Identify which cell holds the provided text, then report its [x, y] central coordinate. 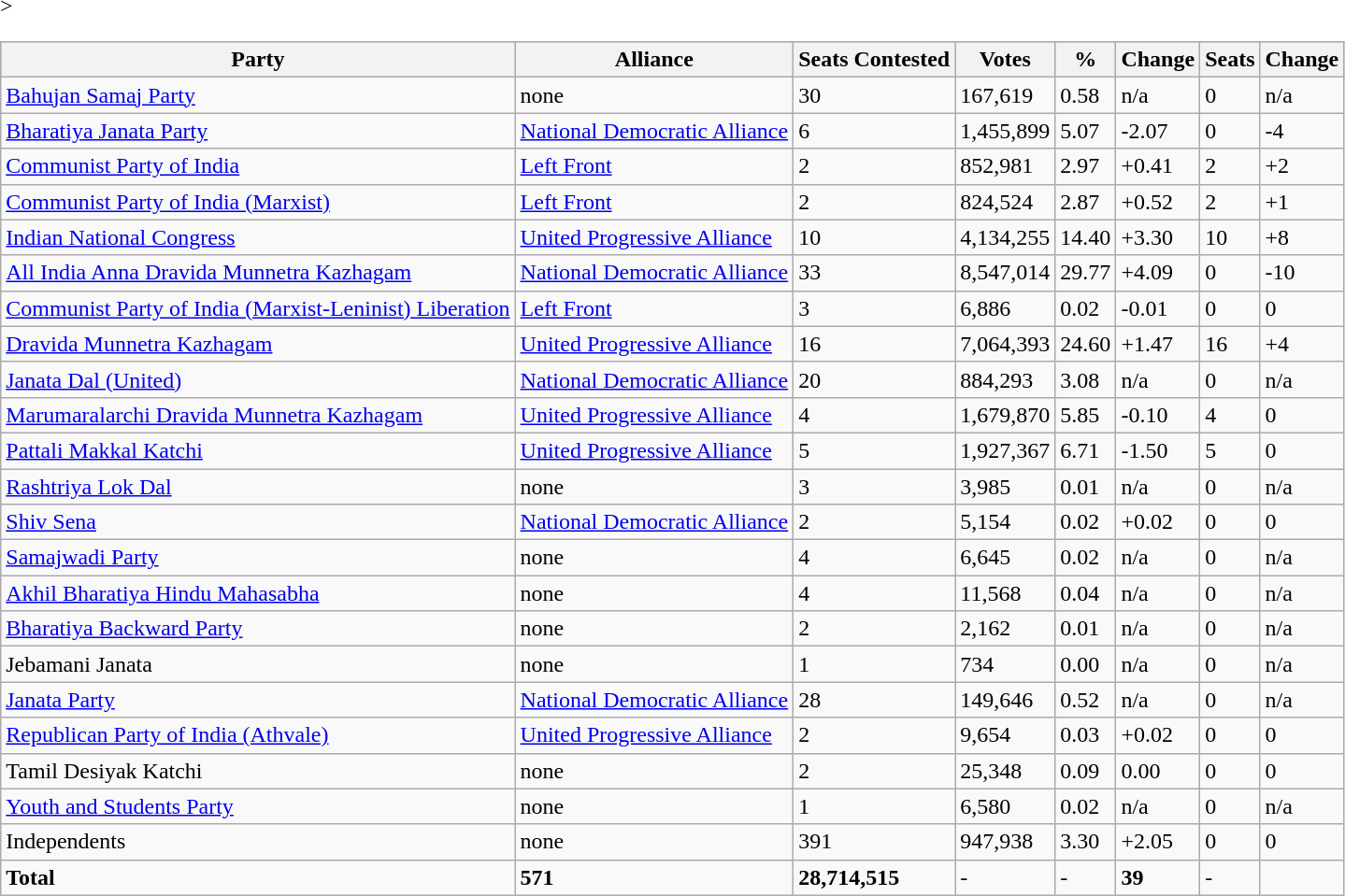
Communist Party of India [258, 166]
+8 [1302, 237]
+2 [1302, 166]
4,134,255 [1006, 237]
1,927,367 [1006, 450]
Bharatiya Backward Party [258, 629]
6,645 [1006, 558]
33 [875, 273]
Independents [258, 842]
Republican Party of India (Athvale) [258, 735]
6.71 [1086, 450]
-2.07 [1158, 131]
+0.41 [1158, 166]
Tamil Desiyak Katchi [258, 771]
14.40 [1086, 237]
3,985 [1006, 487]
9,654 [1006, 735]
884,293 [1006, 379]
852,981 [1006, 166]
149,646 [1006, 700]
Shiv Sena [258, 522]
Alliance [654, 60]
+3.30 [1158, 237]
Seats [1230, 60]
6,886 [1006, 308]
Votes [1006, 60]
+4 [1302, 344]
-1.50 [1158, 450]
947,938 [1006, 842]
0.03 [1086, 735]
-0.10 [1158, 415]
2,162 [1006, 629]
20 [875, 379]
25,348 [1006, 771]
2.87 [1086, 202]
Rashtriya Lok Dal [258, 487]
% [1086, 60]
7,064,393 [1006, 344]
30 [875, 95]
1,679,870 [1006, 415]
-0.01 [1158, 308]
+2.05 [1158, 842]
5.85 [1086, 415]
-10 [1302, 273]
0.52 [1086, 700]
29.77 [1086, 273]
3.30 [1086, 842]
Marumaralarchi Dravida Munnetra Kazhagam [258, 415]
All India Anna Dravida Munnetra Kazhagam [258, 273]
0.58 [1086, 95]
Samajwadi Party [258, 558]
Jebamani Janata [258, 664]
2.97 [1086, 166]
28,714,515 [875, 877]
167,619 [1006, 95]
Communist Party of India (Marxist) [258, 202]
5,154 [1006, 522]
6 [875, 131]
Communist Party of India (Marxist-Leninist) Liberation [258, 308]
824,524 [1006, 202]
Indian National Congress [258, 237]
Bharatiya Janata Party [258, 131]
+4.09 [1158, 273]
Total [258, 877]
-4 [1302, 131]
24.60 [1086, 344]
6,580 [1006, 806]
Seats Contested [875, 60]
Pattali Makkal Katchi [258, 450]
Party [258, 60]
Bahujan Samaj Party [258, 95]
+1 [1302, 202]
+1.47 [1158, 344]
Youth and Students Party [258, 806]
8,547,014 [1006, 273]
391 [875, 842]
571 [654, 877]
0.04 [1086, 593]
5.07 [1086, 131]
Dravida Munnetra Kazhagam [258, 344]
Janata Dal (United) [258, 379]
0.09 [1086, 771]
28 [875, 700]
734 [1006, 664]
39 [1158, 877]
1,455,899 [1006, 131]
+0.52 [1158, 202]
3.08 [1086, 379]
Akhil Bharatiya Hindu Mahasabha [258, 593]
11,568 [1006, 593]
Janata Party [258, 700]
